Search for the cell housing the specified text and yield its [X, Y] center coordinate. 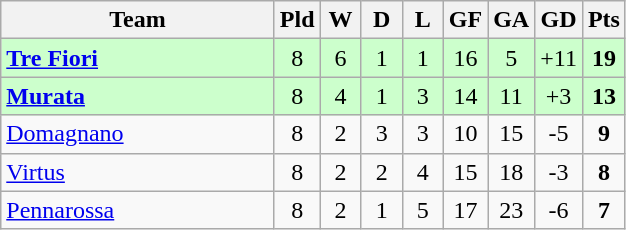
+3 [559, 96]
D [382, 20]
Virtus [138, 172]
Pld [297, 20]
6 [340, 58]
9 [604, 134]
-3 [559, 172]
L [422, 20]
23 [512, 210]
Murata [138, 96]
Team [138, 20]
GA [512, 20]
19 [604, 58]
Tre Fiori [138, 58]
11 [512, 96]
Pts [604, 20]
Domagnano [138, 134]
-5 [559, 134]
GD [559, 20]
13 [604, 96]
16 [465, 58]
10 [465, 134]
-6 [559, 210]
18 [512, 172]
Pennarossa [138, 210]
14 [465, 96]
W [340, 20]
GF [465, 20]
17 [465, 210]
7 [604, 210]
+11 [559, 58]
